Find where the given text appears and provide that cell's center as [x, y] coordinate. 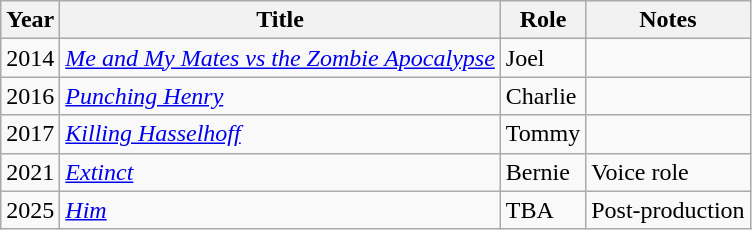
Notes [668, 20]
Role [542, 20]
2025 [30, 210]
Bernie [542, 172]
TBA [542, 210]
Year [30, 20]
Him [280, 210]
Killing Hasselhoff [280, 134]
Extinct [280, 172]
Punching Henry [280, 96]
2016 [30, 96]
Me and My Mates vs the Zombie Apocalypse [280, 58]
2014 [30, 58]
Voice role [668, 172]
2021 [30, 172]
Post-production [668, 210]
Tommy [542, 134]
2017 [30, 134]
Title [280, 20]
Joel [542, 58]
Charlie [542, 96]
